Determine the [X, Y] coordinate at the center of the cell enclosing the given text.  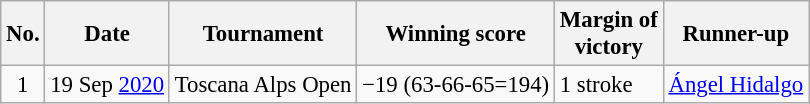
Runner-up [736, 34]
1 stroke [608, 85]
19 Sep 2020 [107, 85]
Toscana Alps Open [262, 85]
Winning score [456, 34]
Tournament [262, 34]
Date [107, 34]
Margin ofvictory [608, 34]
1 [23, 85]
No. [23, 34]
−19 (63-66-65=194) [456, 85]
Ángel Hidalgo [736, 85]
